Locate the cell with the specified text and output its (x, y) center coordinate. 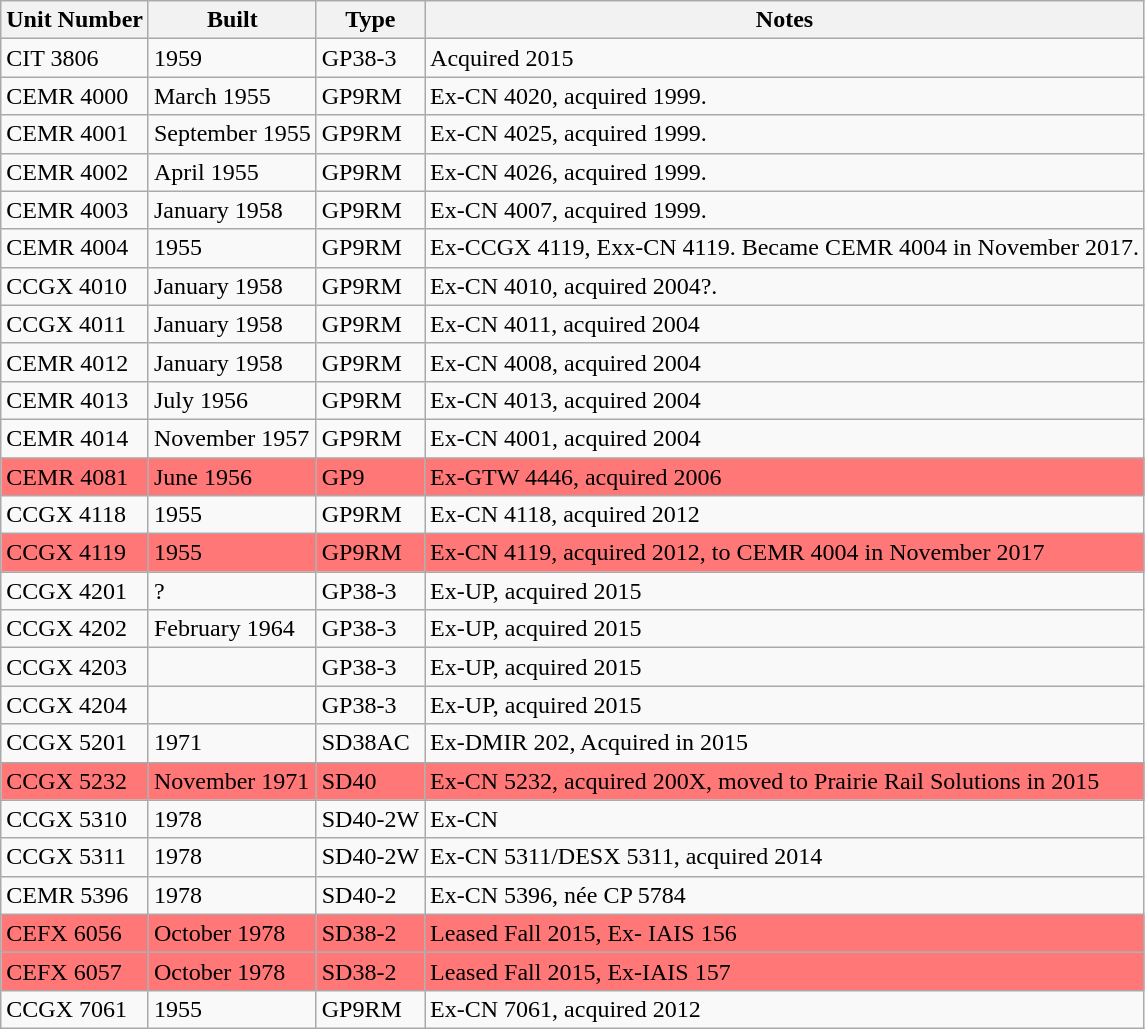
CCGX 5201 (75, 743)
July 1956 (232, 400)
Unit Number (75, 20)
CCGX 4118 (75, 515)
CEMR 4003 (75, 210)
February 1964 (232, 629)
Ex-CN 4026, acquired 1999. (785, 172)
Ex-CN 5232, acquired 200X, moved to Prairie Rail Solutions in 2015 (785, 781)
Ex-CN 4118, acquired 2012 (785, 515)
SD38AC (370, 743)
March 1955 (232, 96)
Built (232, 20)
CCGX 4119 (75, 553)
CEFX 6057 (75, 971)
Ex-CCGX 4119, Exx-CN 4119. Became CEMR 4004 in November 2017. (785, 248)
CEMR 4002 (75, 172)
CCGX 4203 (75, 667)
CEMR 5396 (75, 895)
CCGX 5232 (75, 781)
April 1955 (232, 172)
CCGX 5311 (75, 857)
CEMR 4081 (75, 477)
Ex-CN 4020, acquired 1999. (785, 96)
CEMR 4012 (75, 362)
1959 (232, 58)
CEMR 4013 (75, 400)
Ex-DMIR 202, Acquired in 2015 (785, 743)
Ex-CN 5396, née CP 5784 (785, 895)
Ex-GTW 4446, acquired 2006 (785, 477)
? (232, 591)
CEFX 6056 (75, 933)
CCGX 5310 (75, 819)
SD40-2 (370, 895)
Ex-CN 4010, acquired 2004?. (785, 286)
CEMR 4000 (75, 96)
CCGX 4204 (75, 705)
Acquired 2015 (785, 58)
CEMR 4014 (75, 438)
Ex-CN 5311/DESX 5311, acquired 2014 (785, 857)
CCGX 4201 (75, 591)
November 1971 (232, 781)
SD40 (370, 781)
Ex-CN 4008, acquired 2004 (785, 362)
CIT 3806 (75, 58)
Ex-CN 7061, acquired 2012 (785, 1009)
Notes (785, 20)
CCGX 4202 (75, 629)
Ex-CN (785, 819)
Ex-CN 4119, acquired 2012, to CEMR 4004 in November 2017 (785, 553)
CCGX 4010 (75, 286)
CEMR 4004 (75, 248)
Ex-CN 4025, acquired 1999. (785, 134)
Ex-CN 4013, acquired 2004 (785, 400)
Leased Fall 2015, Ex-IAIS 157 (785, 971)
Ex-CN 4001, acquired 2004 (785, 438)
CCGX 4011 (75, 324)
GP9 (370, 477)
Ex-CN 4007, acquired 1999. (785, 210)
Leased Fall 2015, Ex- IAIS 156 (785, 933)
September 1955 (232, 134)
1971 (232, 743)
CEMR 4001 (75, 134)
Ex-CN 4011, acquired 2004 (785, 324)
CCGX 7061 (75, 1009)
Type (370, 20)
June 1956 (232, 477)
November 1957 (232, 438)
